Scan for the cell matching the given text and deliver its (X, Y) coordinate at center. 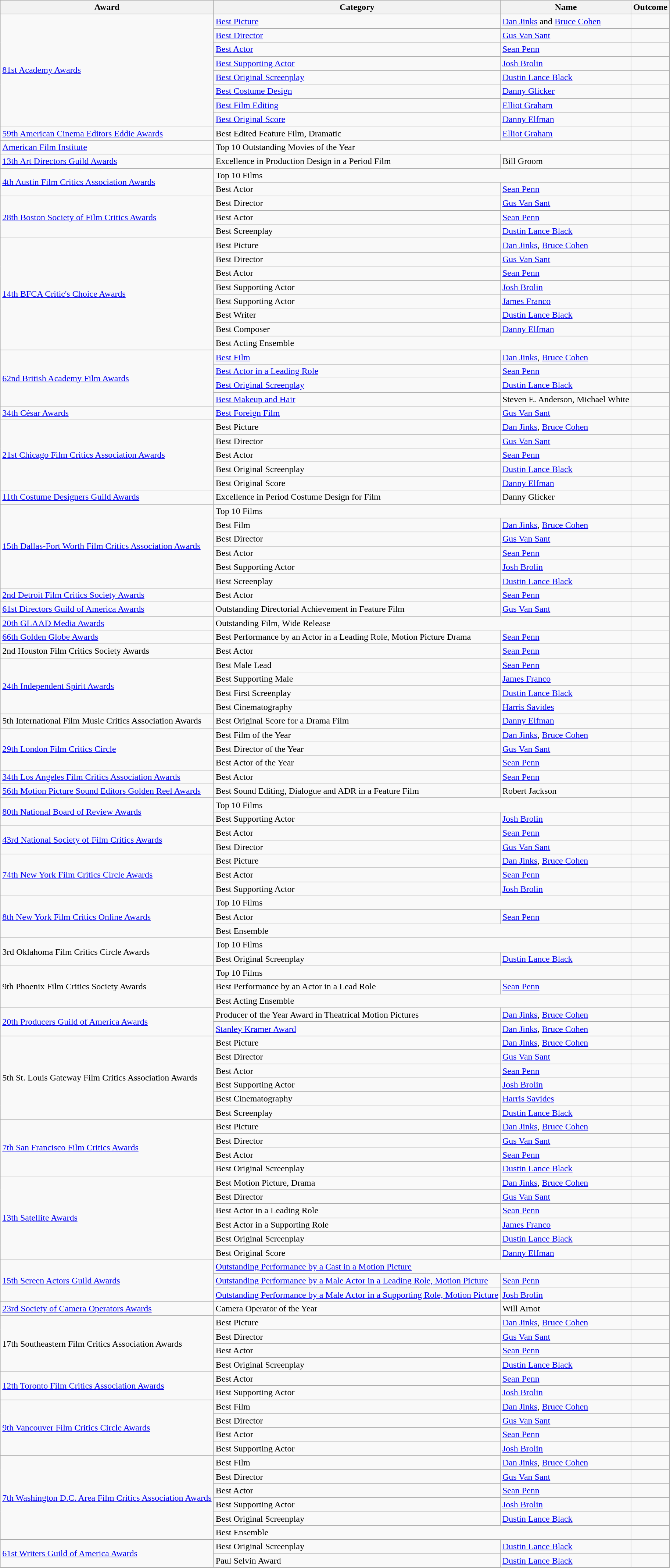
Producer of the Year Award in Theatrical Motion Pictures (357, 1015)
Best Writer (357, 315)
15th Dallas-Fort Worth Film Critics Association Awards (107, 546)
Best Performance by an Actor in a Leading Role, Motion Picture Drama (357, 637)
23rd Society of Camera Operators Awards (107, 1309)
5th International Film Music Critics Association Awards (107, 721)
Best Performance by an Actor in a Lead Role (357, 987)
Best Actor in a Supporting Role (357, 1225)
66th Golden Globe Awards (107, 637)
7th San Francisco Film Critics Awards (107, 1148)
Best First Screenplay (357, 693)
Best Makeup and Hair (357, 399)
2nd Detroit Film Critics Society Awards (107, 595)
Robert Jackson (566, 791)
Paul Selvin Award (357, 1561)
62nd British Academy Film Awards (107, 378)
9th Phoenix Film Critics Society Awards (107, 987)
43rd National Society of Film Critics Awards (107, 840)
Category (357, 7)
13th Art Directors Guild Awards (107, 161)
Excellence in Period Costume Design for Film (357, 497)
Outstanding Performance by a Male Actor in a Supporting Role, Motion Picture (357, 1294)
Best Actor of the Year (357, 763)
3rd Oklahoma Film Critics Circle Awards (107, 952)
Best Foreign Film (357, 413)
15th Screen Actors Guild Awards (107, 1281)
59th American Cinema Editors Eddie Awards (107, 133)
29th London Film Critics Circle (107, 749)
8th New York Film Critics Online Awards (107, 917)
Name (566, 7)
Top 10 Outstanding Movies of the Year (422, 147)
Best Costume Design (357, 91)
11th Costume Designers Guild Awards (107, 497)
28th Boston Society of Film Critics Awards (107, 217)
Outstanding Film, Wide Release (422, 623)
Best Director of the Year (357, 749)
Best Supporting Male (357, 679)
Excellence in Production Design in a Period Film (357, 161)
17th Southeastern Film Critics Association Awards (107, 1344)
Outstanding Performance by a Male Actor in a Leading Role, Motion Picture (357, 1281)
14th BFCA Critic's Choice Awards (107, 294)
Best Edited Feature Film, Dramatic (357, 133)
56th Motion Picture Sound Editors Golden Reel Awards (107, 791)
34th César Awards (107, 413)
12th Toronto Film Critics Association Awards (107, 1386)
24th Independent Spirit Awards (107, 686)
Best Motion Picture, Drama (357, 1183)
7th Washington D.C. Area Film Critics Association Awards (107, 1497)
Bill Groom (566, 161)
Best Composer (357, 329)
61st Writers Guild of America Awards (107, 1554)
Outstanding Performance by a Cast in a Motion Picture (422, 1267)
Best Film of the Year (357, 735)
21st Chicago Film Critics Association Awards (107, 455)
American Film Institute (107, 147)
20th GLAAD Media Awards (107, 623)
2nd Houston Film Critics Society Awards (107, 651)
4th Austin Film Critics Association Awards (107, 182)
Camera Operator of the Year (357, 1309)
Outstanding Directorial Achievement in Feature Film (357, 609)
Will Arnot (566, 1309)
34th Los Angeles Film Critics Association Awards (107, 777)
Best Sound Editing, Dialogue and ADR in a Feature Film (357, 791)
Award (107, 7)
61st Directors Guild of America Awards (107, 609)
5th St. Louis Gateway Film Critics Association Awards (107, 1078)
Dan Jinks and Bruce Cohen (566, 21)
Steven E. Anderson, Michael White (566, 399)
Best Film Editing (357, 105)
Best Male Lead (357, 665)
20th Producers Guild of America Awards (107, 1022)
74th New York Film Critics Circle Awards (107, 875)
Best Original Score for a Drama Film (357, 721)
9th Vancouver Film Critics Circle Awards (107, 1428)
13th Satellite Awards (107, 1218)
81st Academy Awards (107, 70)
Stanley Kramer Award (357, 1029)
80th National Board of Review Awards (107, 812)
Outcome (650, 7)
